Capture the cell that displays the provided text and extract its (x, y) central coordinate. 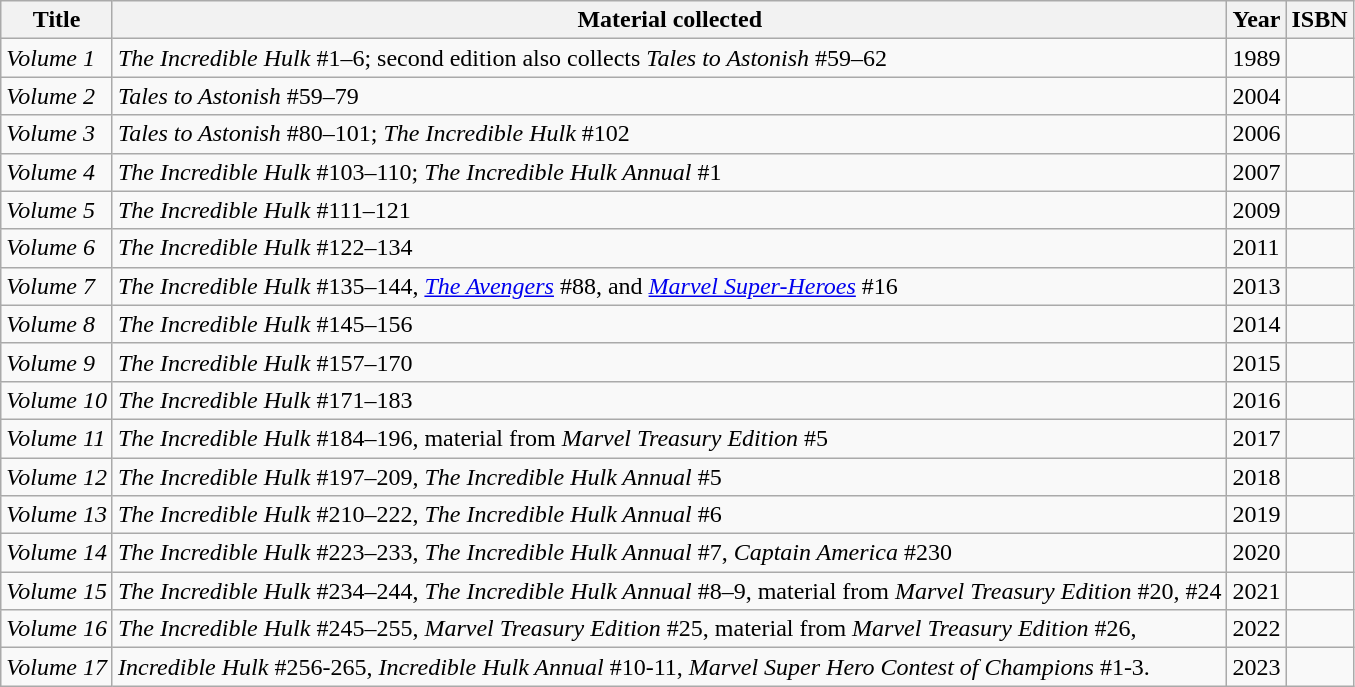
The Incredible Hulk #1–6; second edition also collects Tales to Astonish #59–62 (669, 58)
The Incredible Hulk #145–156 (669, 324)
Volume 9 (57, 362)
2014 (1256, 324)
Volume 12 (57, 477)
The Incredible Hulk #122–134 (669, 248)
2011 (1256, 248)
2017 (1256, 438)
Volume 17 (57, 667)
2018 (1256, 477)
Volume 15 (57, 591)
The Incredible Hulk #245–255, Marvel Treasury Edition #25, material from Marvel Treasury Edition #26, (669, 629)
Title (57, 20)
2016 (1256, 400)
The Incredible Hulk #234–244, The Incredible Hulk Annual #8–9, material from Marvel Treasury Edition #20, #24 (669, 591)
The Incredible Hulk #111–121 (669, 210)
Volume 2 (57, 96)
Tales to Astonish #59–79 (669, 96)
The Incredible Hulk #171–183 (669, 400)
The Incredible Hulk #103–110; The Incredible Hulk Annual #1 (669, 172)
Volume 8 (57, 324)
The Incredible Hulk #157–170 (669, 362)
2023 (1256, 667)
ISBN (1320, 20)
Volume 4 (57, 172)
Volume 10 (57, 400)
Volume 14 (57, 553)
Year (1256, 20)
Incredible Hulk #256-265, Incredible Hulk Annual #10-11, Marvel Super Hero Contest of Champions #1-3. (669, 667)
Volume 7 (57, 286)
Volume 5 (57, 210)
2020 (1256, 553)
The Incredible Hulk #135–144, The Avengers #88, and Marvel Super-Heroes #16 (669, 286)
Material collected (669, 20)
2021 (1256, 591)
The Incredible Hulk #210–222, The Incredible Hulk Annual #6 (669, 515)
The Incredible Hulk #223–233, The Incredible Hulk Annual #7, Captain America #230 (669, 553)
1989 (1256, 58)
Volume 1 (57, 58)
The Incredible Hulk #184–196, material from Marvel Treasury Edition #5 (669, 438)
Volume 16 (57, 629)
Volume 6 (57, 248)
2015 (1256, 362)
Volume 3 (57, 134)
The Incredible Hulk #197–209, The Incredible Hulk Annual #5 (669, 477)
Volume 11 (57, 438)
2009 (1256, 210)
Tales to Astonish #80–101; The Incredible Hulk #102 (669, 134)
2006 (1256, 134)
2004 (1256, 96)
2019 (1256, 515)
2007 (1256, 172)
2013 (1256, 286)
Volume 13 (57, 515)
2022 (1256, 629)
